Provide the (X, Y) coordinate of the cell's center where the given text is located.  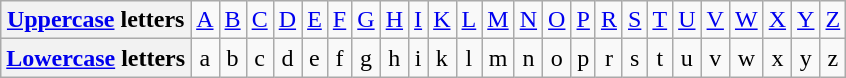
L (469, 20)
a (205, 58)
W (746, 20)
R (608, 20)
O (557, 20)
G (366, 20)
y (806, 58)
T (660, 20)
v (715, 58)
Y (806, 20)
F (339, 20)
g (366, 58)
e (315, 58)
A (205, 20)
c (260, 58)
E (315, 20)
Uppercase letters (96, 20)
k (442, 58)
h (394, 58)
N (528, 20)
V (715, 20)
D (287, 20)
i (418, 58)
C (260, 20)
B (232, 20)
w (746, 58)
r (608, 58)
o (557, 58)
z (833, 58)
P (583, 20)
X (777, 20)
p (583, 58)
Z (833, 20)
t (660, 58)
m (498, 58)
H (394, 20)
u (687, 58)
x (777, 58)
M (498, 20)
l (469, 58)
S (634, 20)
s (634, 58)
K (442, 20)
d (287, 58)
f (339, 58)
b (232, 58)
I (418, 20)
Lowercase letters (96, 58)
n (528, 58)
U (687, 20)
